For the text-containing cell, return its midpoint in [X, Y] coordinate format. 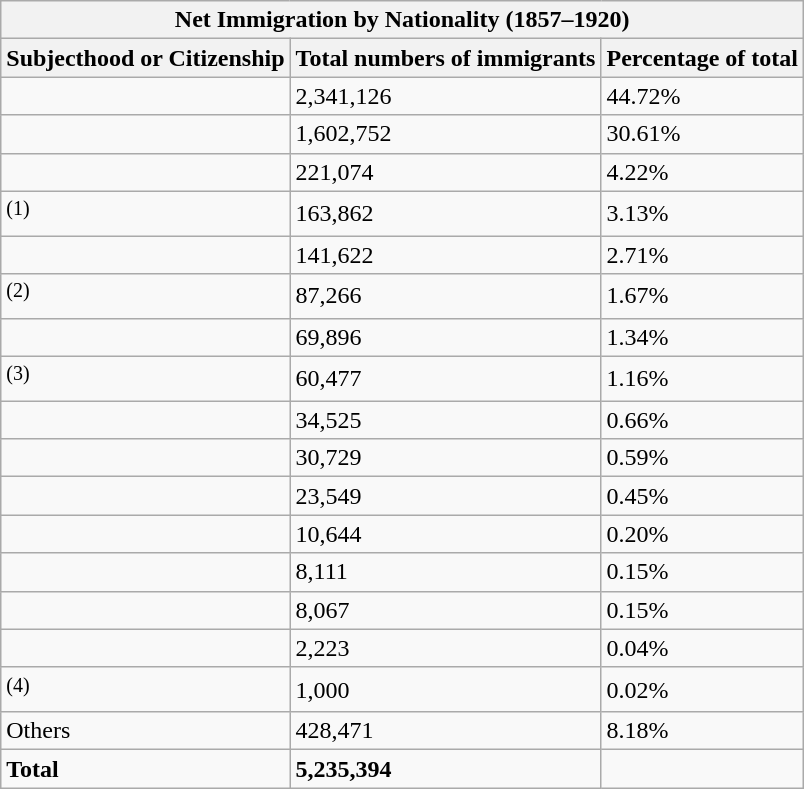
1.34% [702, 337]
1,000 [446, 690]
34,525 [446, 420]
1,602,752 [446, 134]
60,477 [446, 378]
(4) [146, 690]
23,549 [446, 496]
10,644 [446, 534]
5,235,394 [446, 769]
0.59% [702, 458]
(2) [146, 296]
0.20% [702, 534]
3.13% [702, 214]
4.22% [702, 172]
44.72% [702, 96]
1.67% [702, 296]
Others [146, 731]
2,223 [446, 648]
30.61% [702, 134]
0.02% [702, 690]
8.18% [702, 731]
Net Immigration by Nationality (1857–1920) [402, 20]
Percentage of total [702, 58]
221,074 [446, 172]
2,341,126 [446, 96]
Total numbers of immigrants [446, 58]
Total [146, 769]
0.66% [702, 420]
30,729 [446, 458]
428,471 [446, 731]
0.04% [702, 648]
69,896 [446, 337]
163,862 [446, 214]
Subjecthood or Citizenship [146, 58]
0.45% [702, 496]
1.16% [702, 378]
87,266 [446, 296]
141,622 [446, 255]
8,067 [446, 610]
(3) [146, 378]
8,111 [446, 572]
(1) [146, 214]
2.71% [702, 255]
